Identify which cell holds the provided text, then report its [x, y] central coordinate. 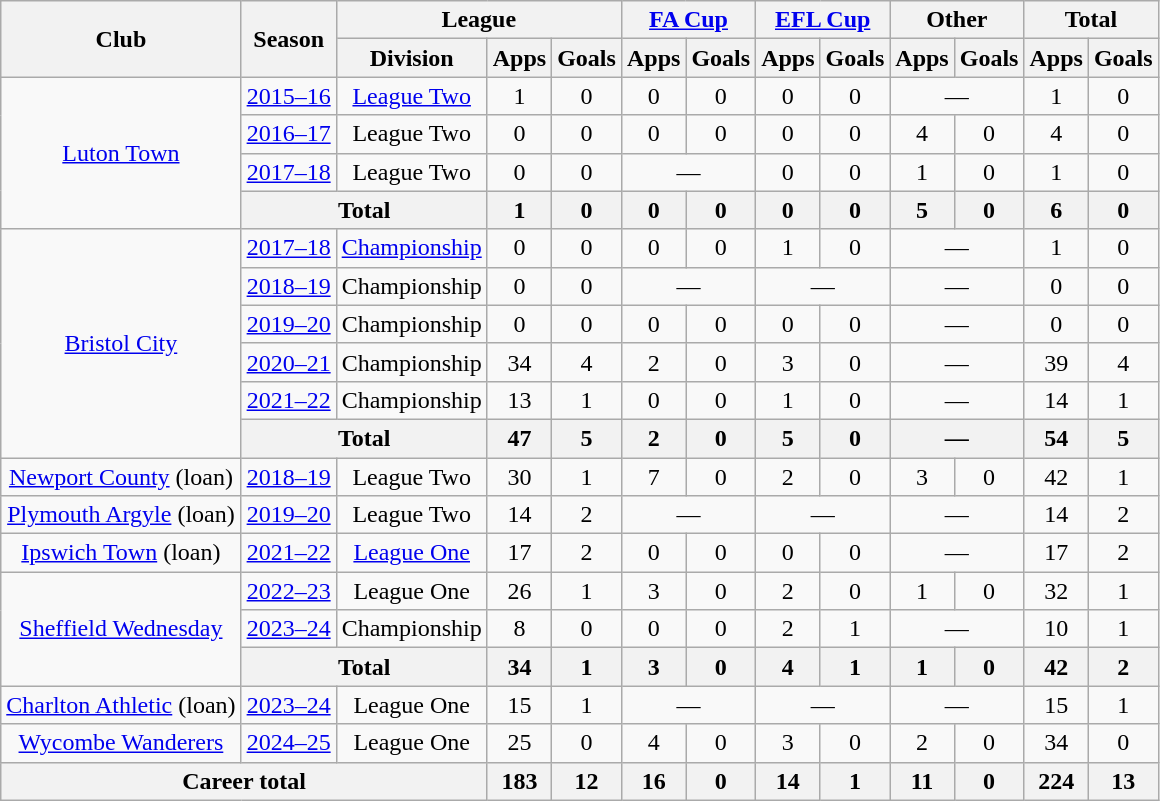
224 [1056, 781]
12 [587, 781]
39 [1056, 362]
26 [519, 591]
Season [288, 39]
2020–21 [288, 362]
2015–16 [288, 96]
Sheffield Wednesday [121, 629]
Newport County (loan) [121, 477]
EFL Cup [823, 20]
Wycombe Wanderers [121, 743]
30 [519, 477]
Division [412, 58]
Other [957, 20]
Bristol City [121, 343]
2016–17 [288, 134]
32 [1056, 591]
Luton Town [121, 153]
Club [121, 39]
54 [1056, 438]
FA Cup [688, 20]
47 [519, 438]
Career total [244, 781]
8 [519, 629]
6 [1056, 210]
2022–23 [288, 591]
183 [519, 781]
League [478, 20]
11 [922, 781]
25 [519, 743]
Plymouth Argyle (loan) [121, 515]
16 [653, 781]
Charlton Athletic (loan) [121, 705]
10 [1056, 629]
Ipswich Town (loan) [121, 553]
7 [653, 477]
2024–25 [288, 743]
